Detect which cell encompasses the target text, then output its (X, Y) center coordinate. 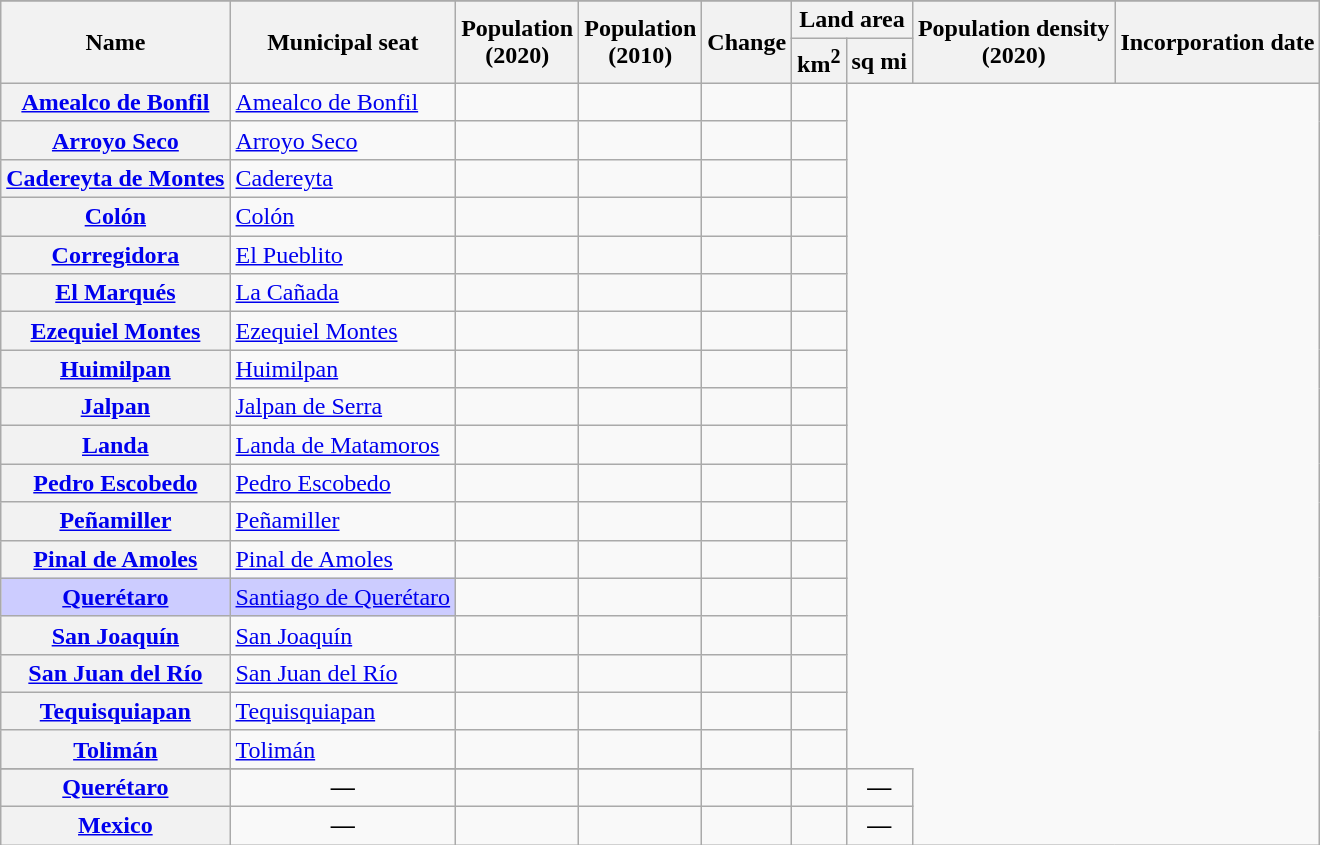
Population(2010) (640, 42)
El Pueblito (343, 255)
Landa (116, 445)
Incorporation date (1218, 42)
Jalpan de Serra (343, 407)
Name (116, 42)
Mexico (116, 826)
km2 (819, 62)
Population density(2020) (1013, 42)
Jalpan (116, 407)
Corregidora (116, 255)
Landa de Matamoros (343, 445)
La Cañada (343, 293)
Land area (852, 20)
Municipal seat (343, 42)
sq mi (879, 62)
Santiago de Querétaro (343, 597)
El Marqués (116, 293)
Change (747, 42)
Population(2020) (518, 42)
Cadereyta de Montes (116, 178)
Cadereyta (343, 178)
